Return the [x, y] coordinate for the center point of the cell that contains the specified text.  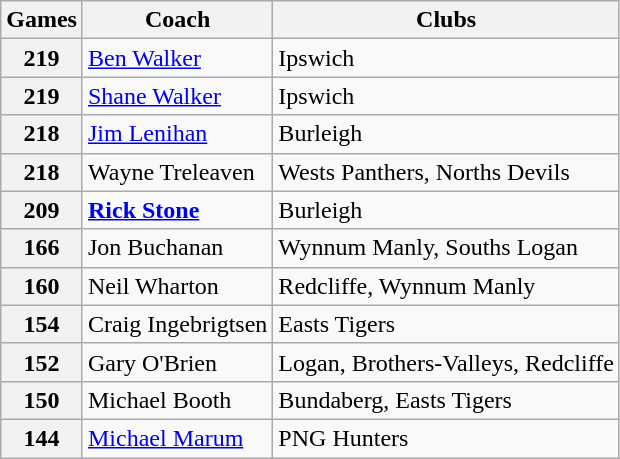
154 [42, 324]
Bundaberg, Easts Tigers [446, 400]
Ben Walker [177, 58]
Wynnum Manly, Souths Logan [446, 248]
144 [42, 438]
Shane Walker [177, 96]
Michael Marum [177, 438]
Easts Tigers [446, 324]
Craig Ingebrigtsen [177, 324]
152 [42, 362]
Jim Lenihan [177, 134]
Michael Booth [177, 400]
Gary O'Brien [177, 362]
Jon Buchanan [177, 248]
Games [42, 20]
Redcliffe, Wynnum Manly [446, 286]
PNG Hunters [446, 438]
Rick Stone [177, 210]
Wests Panthers, Norths Devils [446, 172]
150 [42, 400]
166 [42, 248]
160 [42, 286]
209 [42, 210]
Neil Wharton [177, 286]
Coach [177, 20]
Logan, Brothers-Valleys, Redcliffe [446, 362]
Clubs [446, 20]
Wayne Treleaven [177, 172]
